Return (X, Y) of the center of cell containing provided text 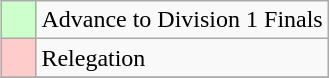
Relegation (182, 58)
Advance to Division 1 Finals (182, 20)
